Pinpoint the cell where the given text exists, returning its [x, y] midpoint coordinate. 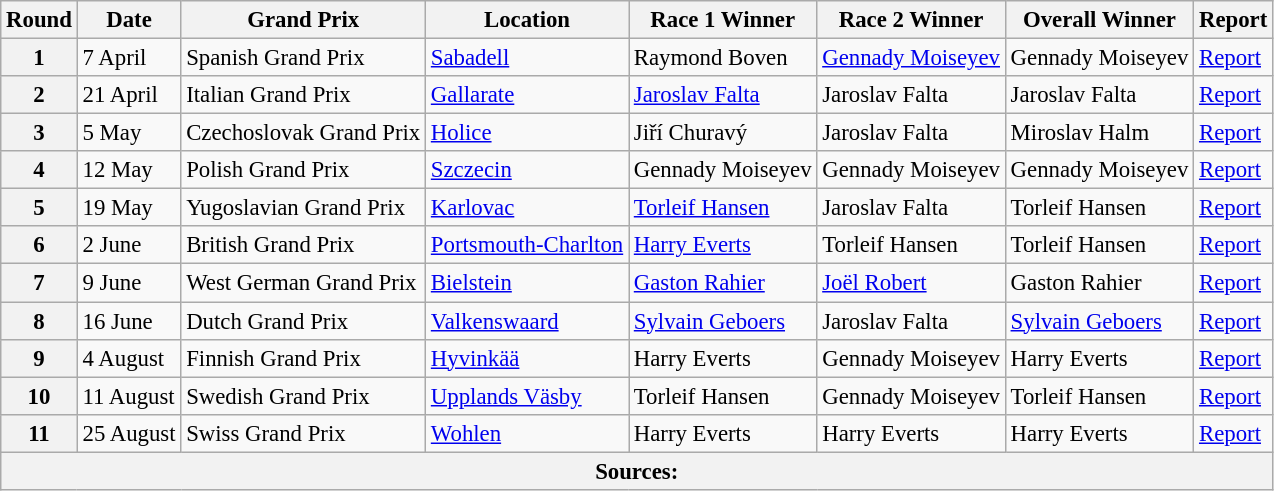
Joël Robert [911, 283]
5 May [129, 133]
25 August [129, 433]
Wohlen [528, 433]
Szczecin [528, 170]
Yugoslavian Grand Prix [304, 208]
Spanish Grand Prix [304, 58]
Portsmouth-Charlton [528, 245]
11 August [129, 396]
Upplands Väsby [528, 396]
5 [39, 208]
Date [129, 20]
Swedish Grand Prix [304, 396]
Karlovac [528, 208]
Finnish Grand Prix [304, 358]
Miroslav Halm [1099, 133]
Jiří Churavý [722, 133]
Holice [528, 133]
Dutch Grand Prix [304, 321]
Polish Grand Prix [304, 170]
9 [39, 358]
British Grand Prix [304, 245]
Sabadell [528, 58]
Italian Grand Prix [304, 95]
Race 1 Winner [722, 20]
Race 2 Winner [911, 20]
21 April [129, 95]
16 June [129, 321]
Valkenswaard [528, 321]
Grand Prix [304, 20]
Location [528, 20]
Bielstein [528, 283]
4 August [129, 358]
Sources: [637, 471]
Hyvinkää [528, 358]
1 [39, 58]
7 April [129, 58]
Czechoslovak Grand Prix [304, 133]
10 [39, 396]
8 [39, 321]
2 [39, 95]
Swiss Grand Prix [304, 433]
Round [39, 20]
4 [39, 170]
9 June [129, 283]
3 [39, 133]
2 June [129, 245]
12 May [129, 170]
Raymond Boven [722, 58]
Gallarate [528, 95]
11 [39, 433]
Overall Winner [1099, 20]
7 [39, 283]
6 [39, 245]
19 May [129, 208]
West German Grand Prix [304, 283]
